Search for the cell housing the specified text and yield its [X, Y] center coordinate. 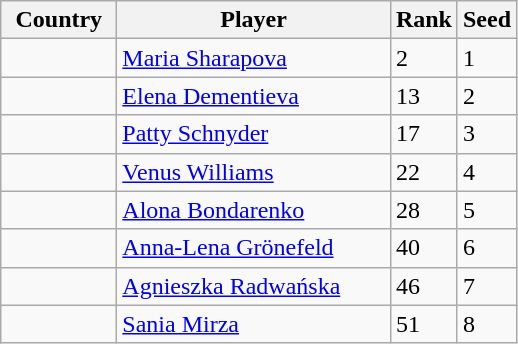
Anna-Lena Grönefeld [254, 248]
46 [424, 286]
22 [424, 172]
4 [486, 172]
Venus Williams [254, 172]
Rank [424, 20]
Maria Sharapova [254, 58]
Alona Bondarenko [254, 210]
13 [424, 96]
17 [424, 134]
40 [424, 248]
6 [486, 248]
3 [486, 134]
28 [424, 210]
Agnieszka Radwańska [254, 286]
8 [486, 324]
Country [59, 20]
Patty Schnyder [254, 134]
51 [424, 324]
Seed [486, 20]
Player [254, 20]
1 [486, 58]
Elena Dementieva [254, 96]
Sania Mirza [254, 324]
7 [486, 286]
5 [486, 210]
